Identify which cell holds the provided text, then report its [X, Y] central coordinate. 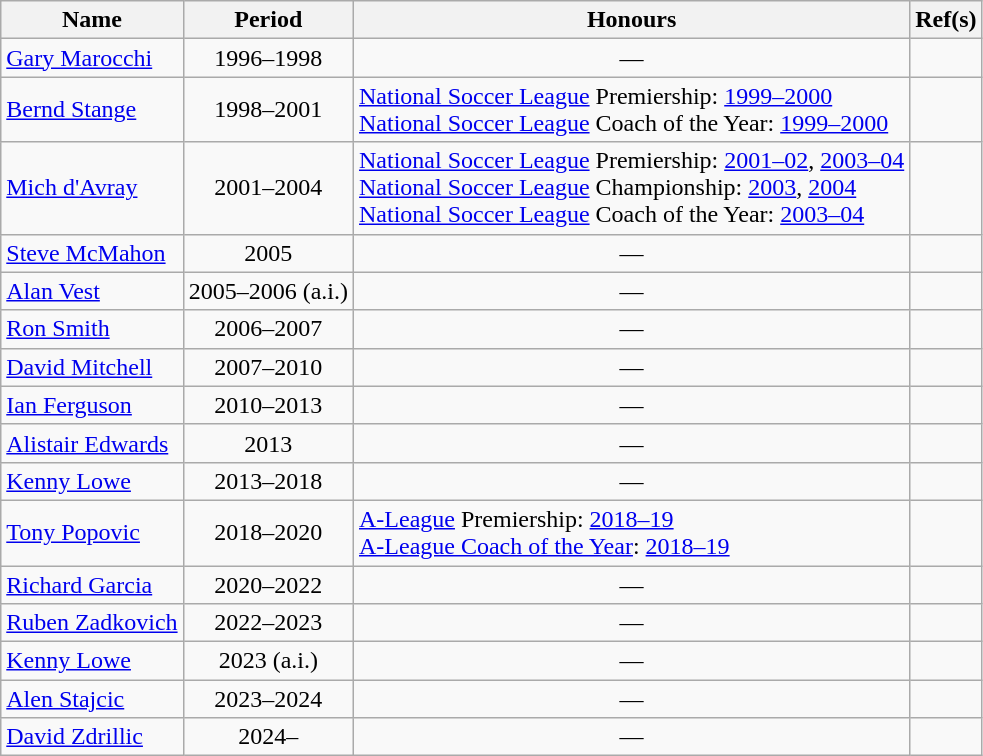
2005–2006 (a.i.) [268, 291]
1998–2001 [268, 110]
David Zdrillic [92, 737]
2022–2023 [268, 623]
Ref(s) [946, 20]
2001–2004 [268, 188]
2006–2007 [268, 329]
Alistair Edwards [92, 443]
National Soccer League Premiership: 1999–2000 National Soccer League Coach of the Year: 1999–2000 [631, 110]
2018–2020 [268, 532]
2023 (a.i.) [268, 661]
Period [268, 20]
Richard Garcia [92, 585]
A-League Premiership: 2018–19 A-League Coach of the Year: 2018–19 [631, 532]
Gary Marocchi [92, 58]
David Mitchell [92, 367]
2024– [268, 737]
Alan Vest [92, 291]
Honours [631, 20]
2020–2022 [268, 585]
Alen Stajcic [92, 699]
Bernd Stange [92, 110]
Ruben Zadkovich [92, 623]
2005 [268, 253]
Ian Ferguson [92, 405]
2013–2018 [268, 481]
Tony Popovic [92, 532]
2010–2013 [268, 405]
1996–1998 [268, 58]
Steve McMahon [92, 253]
Ron Smith [92, 329]
2013 [268, 443]
2007–2010 [268, 367]
2023–2024 [268, 699]
Name [92, 20]
Mich d'Avray [92, 188]
